Identify which cell holds the provided text, then report its [x, y] central coordinate. 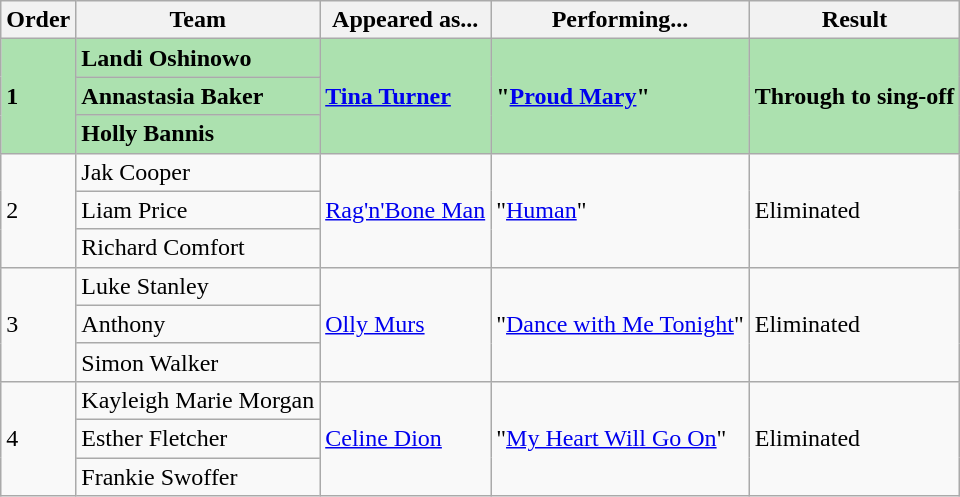
"Dance with Me Tonight" [620, 324]
Simon Walker [198, 362]
4 [38, 438]
Anthony [198, 324]
Luke Stanley [198, 286]
Through to sing-off [854, 96]
Rag'n'Bone Man [406, 210]
Kayleigh Marie Morgan [198, 400]
"Human" [620, 210]
Team [198, 20]
Frankie Swoffer [198, 477]
Esther Fletcher [198, 438]
Holly Bannis [198, 134]
Liam Price [198, 210]
Order [38, 20]
Performing... [620, 20]
Olly Murs [406, 324]
3 [38, 324]
2 [38, 210]
Celine Dion [406, 438]
Tina Turner [406, 96]
Annastasia Baker [198, 96]
Richard Comfort [198, 248]
"Proud Mary" [620, 96]
Jak Cooper [198, 172]
"My Heart Will Go On" [620, 438]
1 [38, 96]
Landi Oshinowo [198, 58]
Result [854, 20]
Appeared as... [406, 20]
